Detect which cell encompasses the target text, then output its [x, y] center coordinate. 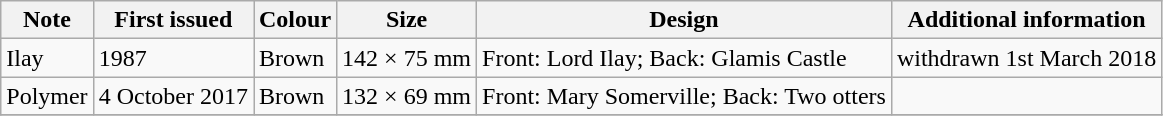
132 × 69 mm [407, 96]
Design [684, 20]
Front: Lord Ilay; Back: Glamis Castle [684, 58]
First issued [173, 20]
1987 [173, 58]
Front: Mary Somerville; Back: Two otters [684, 96]
Ilay [47, 58]
Colour [296, 20]
4 October 2017 [173, 96]
Size [407, 20]
Polymer [47, 96]
Additional information [1026, 20]
Note [47, 20]
142 × 75 mm [407, 58]
withdrawn 1st March 2018 [1026, 58]
